Return the [X, Y] coordinate for the center point of the cell that contains the specified text.  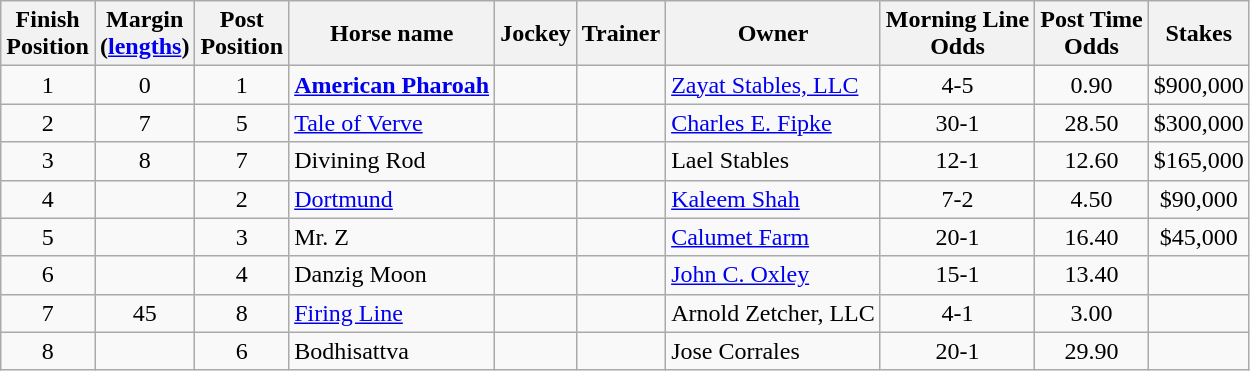
Tale of Verve [392, 123]
Jockey [536, 34]
12.60 [1092, 161]
15-1 [957, 275]
Arnold Zetcher, LLC [774, 313]
30-1 [957, 123]
Kaleem Shah [774, 199]
American Pharoah [392, 85]
Bodhisattva [392, 351]
Stakes [1198, 34]
4-1 [957, 313]
29.90 [1092, 351]
Firing Line [392, 313]
$300,000 [1198, 123]
0.90 [1092, 85]
28.50 [1092, 123]
Calumet Farm [774, 237]
Charles E. Fipke [774, 123]
Lael Stables [774, 161]
Mr. Z [392, 237]
Dortmund [392, 199]
Post TimeOdds [1092, 34]
Horse name [392, 34]
Owner [774, 34]
16.40 [1092, 237]
12-1 [957, 161]
Divining Rod [392, 161]
4-5 [957, 85]
$165,000 [1198, 161]
Morning LineOdds [957, 34]
0 [144, 85]
Danzig Moon [392, 275]
PostPosition [242, 34]
Margin (lengths) [144, 34]
3.00 [1092, 313]
FinishPosition [48, 34]
John C. Oxley [774, 275]
$900,000 [1198, 85]
$45,000 [1198, 237]
Trainer [620, 34]
45 [144, 313]
Jose Corrales [774, 351]
$90,000 [1198, 199]
4.50 [1092, 199]
7-2 [957, 199]
13.40 [1092, 275]
Zayat Stables, LLC [774, 85]
